Provide the (x, y) coordinate of the cell's center where the given text is located.  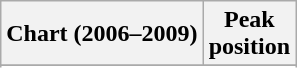
Peakposition (249, 34)
Chart (2006–2009) (102, 34)
